Provide the (x, y) coordinate of the cell's center where the given text is located.  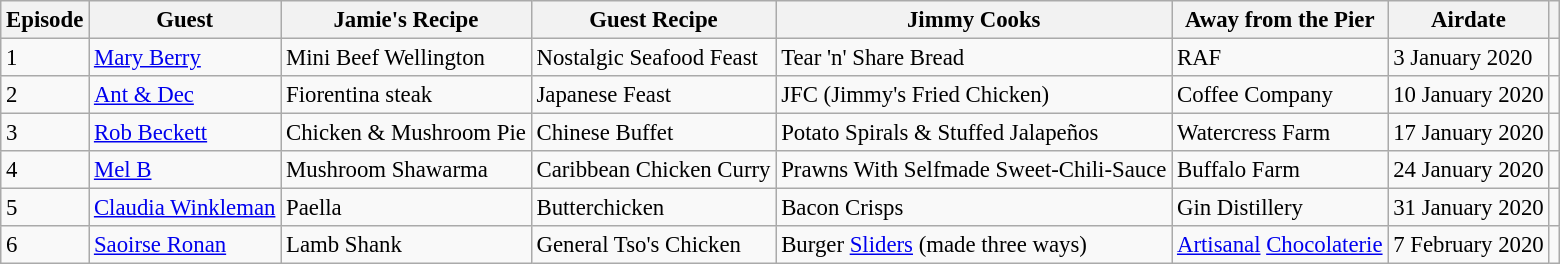
Jamie's Recipe (406, 20)
24 January 2020 (1468, 170)
2 (45, 95)
Tear 'n' Share Bread (974, 58)
Caribbean Chicken Curry (654, 170)
Nostalgic Seafood Feast (654, 58)
Japanese Feast (654, 95)
Lamb Shank (406, 245)
Artisanal Chocolaterie (1280, 245)
Jimmy Cooks (974, 20)
Mary Berry (185, 58)
Bacon Crisps (974, 208)
3 (45, 133)
Chinese Buffet (654, 133)
Mushroom Shawarma (406, 170)
Watercress Farm (1280, 133)
Buffalo Farm (1280, 170)
Gin Distillery (1280, 208)
Guest (185, 20)
Rob Beckett (185, 133)
Mini Beef Wellington (406, 58)
RAF (1280, 58)
17 January 2020 (1468, 133)
1 (45, 58)
5 (45, 208)
Saoirse Ronan (185, 245)
Butterchicken (654, 208)
General Tso's Chicken (654, 245)
3 January 2020 (1468, 58)
Away from the Pier (1280, 20)
Coffee Company (1280, 95)
7 February 2020 (1468, 245)
Paella (406, 208)
Episode (45, 20)
Airdate (1468, 20)
6 (45, 245)
Fiorentina steak (406, 95)
4 (45, 170)
Ant & Dec (185, 95)
31 January 2020 (1468, 208)
JFC (Jimmy's Fried Chicken) (974, 95)
Guest Recipe (654, 20)
Prawns With Selfmade Sweet-Chili-Sauce (974, 170)
Burger Sliders (made three ways) (974, 245)
Chicken & Mushroom Pie (406, 133)
Mel B (185, 170)
Claudia Winkleman (185, 208)
10 January 2020 (1468, 95)
Potato Spirals & Stuffed Jalapeños (974, 133)
